Identify which cell holds the provided text, then report its [x, y] central coordinate. 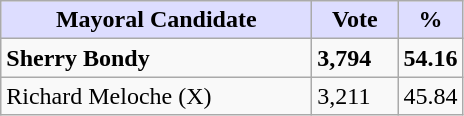
45.84 [430, 96]
% [430, 20]
Vote [355, 20]
Sherry Bondy [156, 58]
Mayoral Candidate [156, 20]
Richard Meloche (X) [156, 96]
3,794 [355, 58]
3,211 [355, 96]
54.16 [430, 58]
